Find where the given text appears and provide that cell's center as [x, y] coordinate. 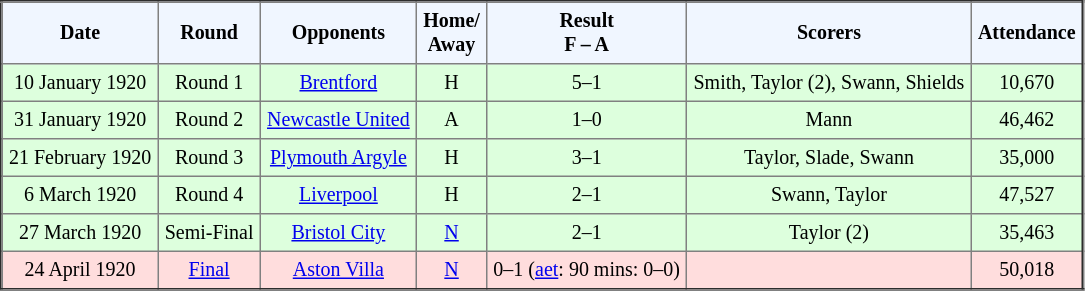
31 January 1920 [80, 120]
3–1 [587, 158]
1–0 [587, 120]
Smith, Taylor (2), Swann, Shields [829, 83]
24 April 1920 [80, 270]
46,462 [1027, 120]
Opponents [338, 33]
6 March 1920 [80, 195]
A [451, 120]
0–1 (aet: 90 mins: 0–0) [587, 270]
Round 4 [209, 195]
Swann, Taylor [829, 195]
Brentford [338, 83]
Round 3 [209, 158]
35,000 [1027, 158]
Mann [829, 120]
Date [80, 33]
ResultF – A [587, 33]
50,018 [1027, 270]
Home/Away [451, 33]
Scorers [829, 33]
5–1 [587, 83]
Taylor, Slade, Swann [829, 158]
Round 1 [209, 83]
27 March 1920 [80, 233]
Liverpool [338, 195]
21 February 1920 [80, 158]
Bristol City [338, 233]
Taylor (2) [829, 233]
10 January 1920 [80, 83]
Round [209, 33]
10,670 [1027, 83]
Semi-Final [209, 233]
Attendance [1027, 33]
35,463 [1027, 233]
Round 2 [209, 120]
47,527 [1027, 195]
Plymouth Argyle [338, 158]
Final [209, 270]
Aston Villa [338, 270]
Newcastle United [338, 120]
